Capture the cell that displays the provided text and extract its (X, Y) central coordinate. 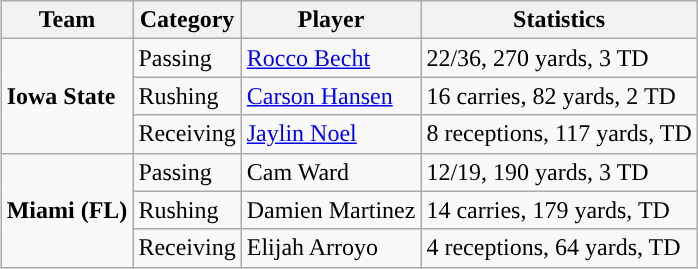
Category (187, 20)
Iowa State (67, 96)
Jaylin Noel (331, 134)
Damien Martinez (331, 210)
22/36, 270 yards, 3 TD (559, 58)
Carson Hansen (331, 96)
Team (67, 20)
8 receptions, 117 yards, TD (559, 134)
Statistics (559, 20)
Cam Ward (331, 172)
14 carries, 179 yards, TD (559, 210)
12/19, 190 yards, 3 TD (559, 172)
Player (331, 20)
Miami (FL) (67, 210)
16 carries, 82 yards, 2 TD (559, 96)
4 receptions, 64 yards, TD (559, 248)
Elijah Arroyo (331, 248)
Rocco Becht (331, 58)
